For the text-containing cell, return its midpoint in [x, y] coordinate format. 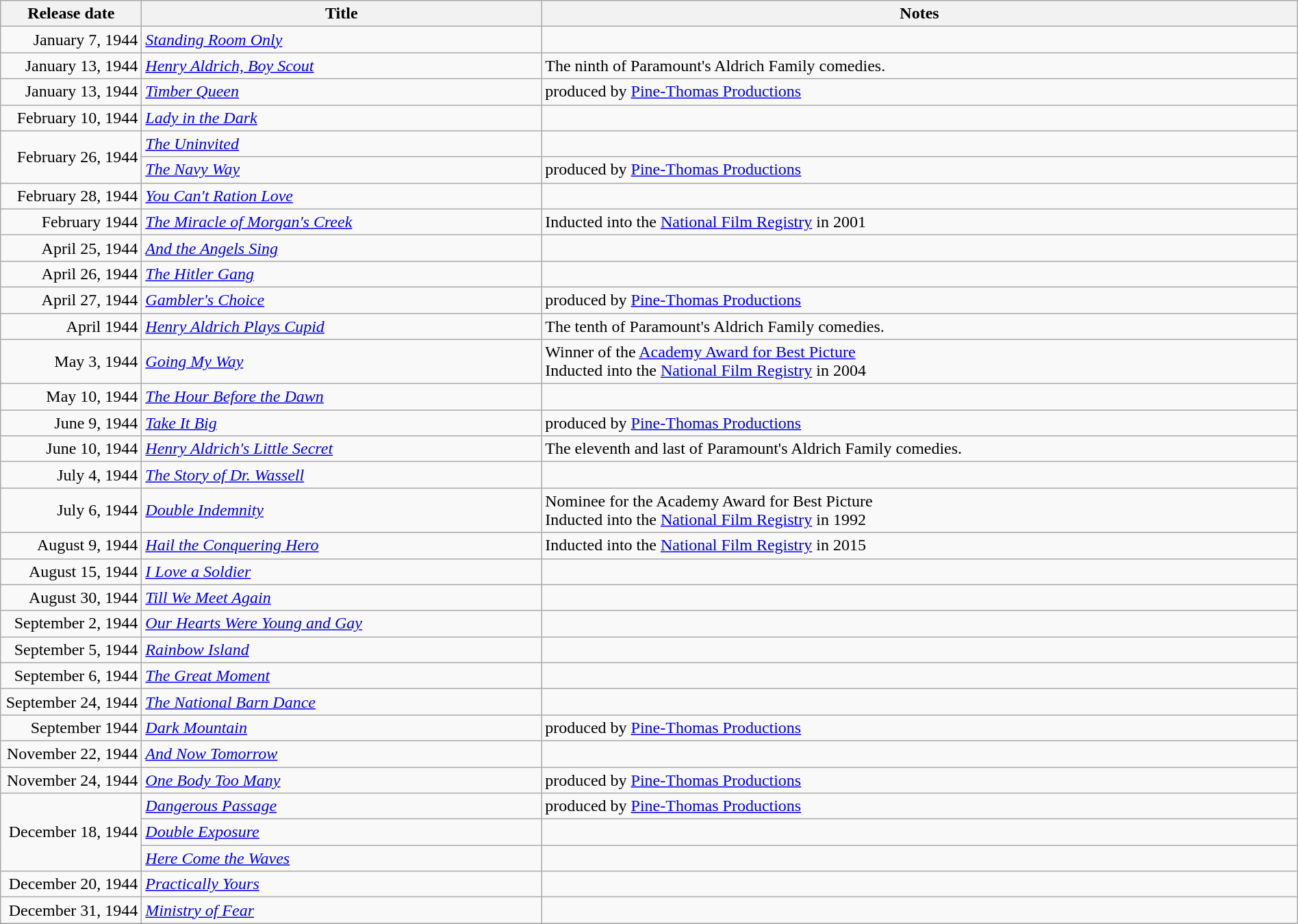
Inducted into the National Film Registry in 2015 [920, 546]
Here Come the Waves [342, 858]
The Great Moment [342, 676]
Dangerous Passage [342, 806]
Rainbow Island [342, 650]
Henry Aldrich, Boy Scout [342, 66]
Our Hearts Were Young and Gay [342, 624]
Winner of the Academy Award for Best PictureInducted into the National Film Registry in 2004 [920, 361]
November 24, 1944 [71, 780]
February 26, 1944 [71, 157]
The National Barn Dance [342, 702]
The Hitler Gang [342, 274]
Practically Yours [342, 884]
September 1944 [71, 728]
The tenth of Paramount's Aldrich Family comedies. [920, 326]
Double Indemnity [342, 511]
January 7, 1944 [71, 40]
Hail the Conquering Hero [342, 546]
June 10, 1944 [71, 449]
The eleventh and last of Paramount's Aldrich Family comedies. [920, 449]
August 15, 1944 [71, 572]
September 2, 1944 [71, 624]
And the Angels Sing [342, 248]
February 10, 1944 [71, 118]
September 6, 1944 [71, 676]
I Love a Soldier [342, 572]
Notes [920, 14]
April 25, 1944 [71, 248]
Inducted into the National Film Registry in 2001 [920, 222]
Take It Big [342, 423]
Henry Aldrich Plays Cupid [342, 326]
Timber Queen [342, 92]
The Story of Dr. Wassell [342, 475]
December 20, 1944 [71, 884]
Release date [71, 14]
The Uninvited [342, 144]
Standing Room Only [342, 40]
August 30, 1944 [71, 598]
Nominee for the Academy Award for Best PictureInducted into the National Film Registry in 1992 [920, 511]
The Hour Before the Dawn [342, 397]
September 5, 1944 [71, 650]
Title [342, 14]
July 4, 1944 [71, 475]
April 26, 1944 [71, 274]
April 27, 1944 [71, 300]
The Navy Way [342, 170]
December 18, 1944 [71, 832]
The Miracle of Morgan's Creek [342, 222]
Dark Mountain [342, 728]
June 9, 1944 [71, 423]
And Now Tomorrow [342, 754]
February 1944 [71, 222]
September 24, 1944 [71, 702]
April 1944 [71, 326]
August 9, 1944 [71, 546]
You Can't Ration Love [342, 196]
Till We Meet Again [342, 598]
Gambler's Choice [342, 300]
Going My Way [342, 361]
February 28, 1944 [71, 196]
Lady in the Dark [342, 118]
The ninth of Paramount's Aldrich Family comedies. [920, 66]
November 22, 1944 [71, 754]
Henry Aldrich's Little Secret [342, 449]
December 31, 1944 [71, 910]
Double Exposure [342, 832]
May 10, 1944 [71, 397]
Ministry of Fear [342, 910]
May 3, 1944 [71, 361]
July 6, 1944 [71, 511]
One Body Too Many [342, 780]
